Locate the cell with the specified text and output its [X, Y] center coordinate. 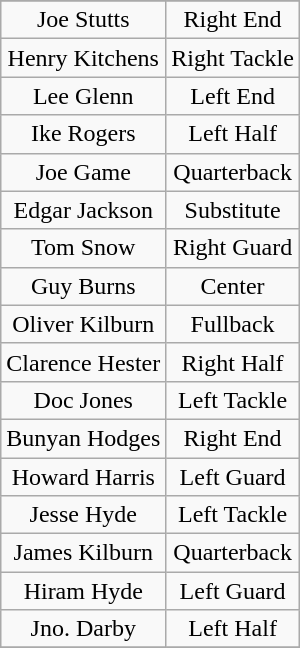
Left End [233, 96]
Henry Kitchens [84, 58]
Guy Burns [84, 286]
Right Guard [233, 248]
Jesse Hyde [84, 515]
Lee Glenn [84, 96]
Fullback [233, 324]
Clarence Hester [84, 362]
Right Tackle [233, 58]
Bunyan Hodges [84, 438]
Joe Stutts [84, 20]
Right Half [233, 362]
Edgar Jackson [84, 210]
Jno. Darby [84, 629]
Joe Game [84, 172]
James Kilburn [84, 553]
Tom Snow [84, 248]
Ike Rogers [84, 134]
Doc Jones [84, 400]
Hiram Hyde [84, 591]
Oliver Kilburn [84, 324]
Substitute [233, 210]
Center [233, 286]
Howard Harris [84, 477]
